Return [x, y] of the center of cell containing provided text 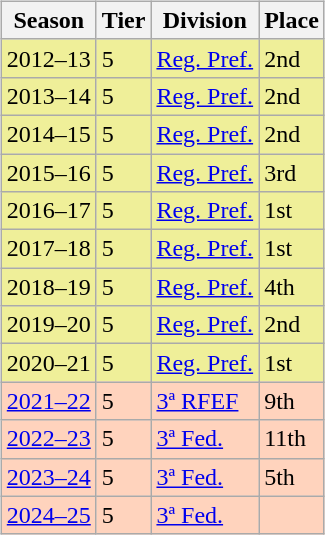
Division [205, 20]
2016–17 [48, 211]
2023–24 [48, 477]
2012–13 [48, 58]
2017–18 [48, 249]
2015–16 [48, 173]
2018–19 [48, 287]
3rd [292, 173]
Place [292, 20]
5th [292, 477]
Tier [124, 20]
2022–23 [48, 439]
2024–25 [48, 515]
2019–20 [48, 325]
4th [292, 287]
2021–22 [48, 401]
2014–15 [48, 134]
9th [292, 401]
11th [292, 439]
2013–14 [48, 96]
3ª RFEF [205, 401]
Season [48, 20]
2020–21 [48, 363]
